Provide the [x, y] coordinate of the cell's center where the given text is located.  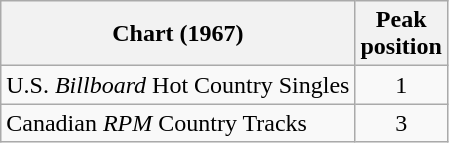
Canadian RPM Country Tracks [178, 123]
3 [401, 123]
1 [401, 85]
U.S. Billboard Hot Country Singles [178, 85]
Chart (1967) [178, 34]
Peakposition [401, 34]
